Scan for the cell matching the given text and deliver its [x, y] coordinate at center. 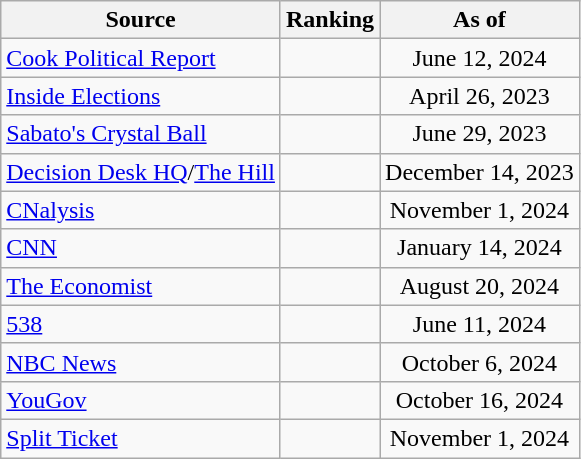
Sabato's Crystal Ball [141, 134]
June 12, 2024 [480, 58]
June 29, 2023 [480, 134]
Decision Desk HQ/The Hill [141, 172]
January 14, 2024 [480, 248]
YouGov [141, 400]
As of [480, 20]
October 16, 2024 [480, 400]
June 11, 2024 [480, 324]
Source [141, 20]
August 20, 2024 [480, 286]
Cook Political Report [141, 58]
April 26, 2023 [480, 96]
Split Ticket [141, 438]
Inside Elections [141, 96]
CNN [141, 248]
538 [141, 324]
NBC News [141, 362]
December 14, 2023 [480, 172]
October 6, 2024 [480, 362]
The Economist [141, 286]
CNalysis [141, 210]
Ranking [330, 20]
